Extract the [x, y] coordinate from the center of the cell holding the provided text.  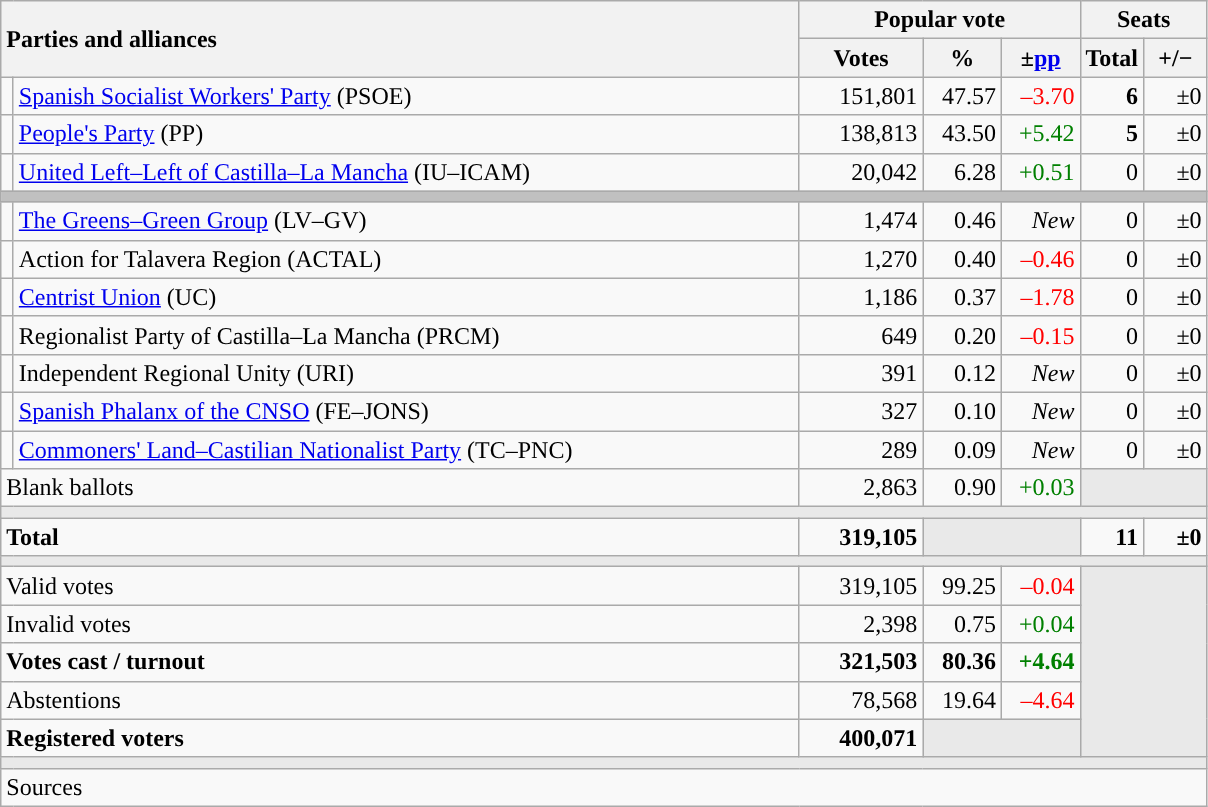
6 [1112, 96]
Registered voters [400, 738]
Valid votes [400, 586]
0.75 [962, 624]
±pp [1040, 58]
6.28 [962, 172]
78,568 [861, 700]
+0.04 [1040, 624]
–3.70 [1040, 96]
Commoners' Land–Castilian Nationalist Party (TC–PNC) [406, 449]
–1.78 [1040, 297]
Spanish Phalanx of the CNSO (FE–JONS) [406, 411]
80.36 [962, 662]
649 [861, 335]
138,813 [861, 134]
Invalid votes [400, 624]
+5.42 [1040, 134]
11 [1112, 537]
+0.03 [1040, 488]
0.20 [962, 335]
Spanish Socialist Workers' Party (PSOE) [406, 96]
% [962, 58]
Regionalist Party of Castilla–La Mancha (PRCM) [406, 335]
0.46 [962, 221]
People's Party (PP) [406, 134]
0.90 [962, 488]
0.12 [962, 373]
321,503 [861, 662]
1,474 [861, 221]
Votes cast / turnout [400, 662]
Abstentions [400, 700]
1,270 [861, 259]
Parties and alliances [400, 39]
–0.46 [1040, 259]
0.37 [962, 297]
2,398 [861, 624]
Blank ballots [400, 488]
0.10 [962, 411]
20,042 [861, 172]
Centrist Union (UC) [406, 297]
–0.15 [1040, 335]
Seats [1144, 20]
Popular vote [940, 20]
–0.04 [1040, 586]
Votes [861, 58]
Sources [604, 787]
Action for Talavera Region (ACTAL) [406, 259]
43.50 [962, 134]
327 [861, 411]
400,071 [861, 738]
+4.64 [1040, 662]
The Greens–Green Group (LV–GV) [406, 221]
0.40 [962, 259]
391 [861, 373]
Independent Regional Unity (URI) [406, 373]
1,186 [861, 297]
0.09 [962, 449]
2,863 [861, 488]
+/− [1176, 58]
–4.64 [1040, 700]
99.25 [962, 586]
289 [861, 449]
47.57 [962, 96]
+0.51 [1040, 172]
5 [1112, 134]
United Left–Left of Castilla–La Mancha (IU–ICAM) [406, 172]
19.64 [962, 700]
151,801 [861, 96]
